Extract the (X, Y) coordinate from the center of the cell holding the provided text.  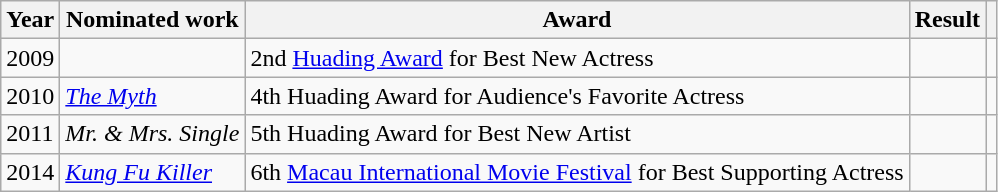
2010 (30, 96)
2009 (30, 58)
2014 (30, 172)
The Myth (152, 96)
Nominated work (152, 20)
Award (577, 20)
5th Huading Award for Best New Artist (577, 134)
Kung Fu Killer (152, 172)
2nd Huading Award for Best New Actress (577, 58)
Result (947, 20)
4th Huading Award for Audience's Favorite Actress (577, 96)
Year (30, 20)
Mr. & Mrs. Single (152, 134)
6th Macau International Movie Festival for Best Supporting Actress (577, 172)
2011 (30, 134)
